Output the (x, y) coordinate of the center of the cell containing the given text.  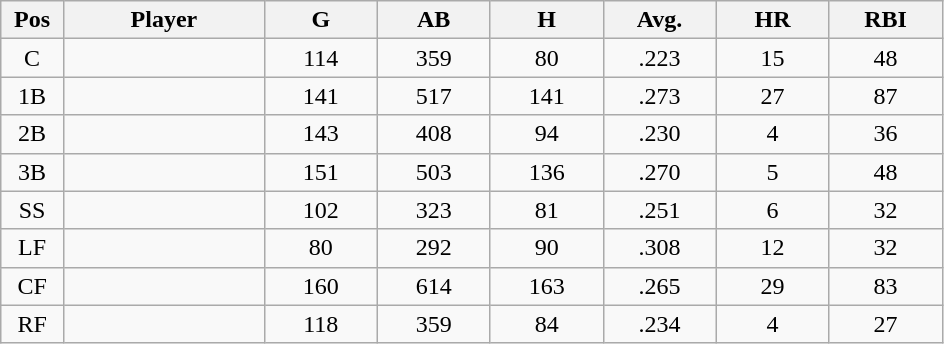
.234 (660, 324)
.230 (660, 134)
.223 (660, 58)
Player (164, 20)
102 (320, 210)
143 (320, 134)
114 (320, 58)
3B (32, 172)
2B (32, 134)
1B (32, 96)
RF (32, 324)
408 (434, 134)
12 (772, 248)
.251 (660, 210)
83 (886, 286)
163 (546, 286)
.270 (660, 172)
94 (546, 134)
Pos (32, 20)
151 (320, 172)
.308 (660, 248)
G (320, 20)
517 (434, 96)
Avg. (660, 20)
C (32, 58)
RBI (886, 20)
H (546, 20)
HR (772, 20)
118 (320, 324)
90 (546, 248)
160 (320, 286)
503 (434, 172)
AB (434, 20)
292 (434, 248)
.265 (660, 286)
SS (32, 210)
LF (32, 248)
36 (886, 134)
.273 (660, 96)
5 (772, 172)
6 (772, 210)
CF (32, 286)
323 (434, 210)
15 (772, 58)
614 (434, 286)
81 (546, 210)
29 (772, 286)
87 (886, 96)
84 (546, 324)
136 (546, 172)
